For the text-containing cell, return its midpoint in (X, Y) coordinate format. 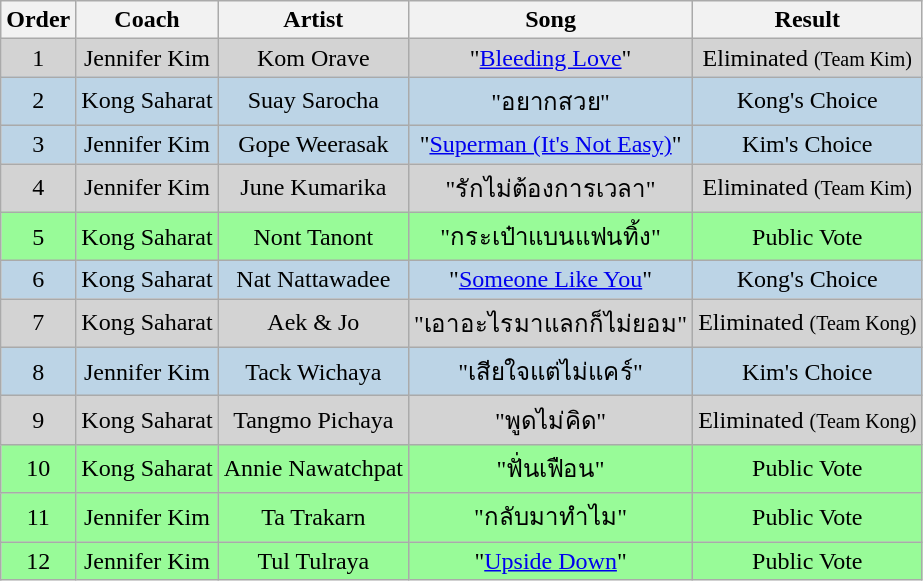
Artist (313, 20)
1 (38, 58)
"รักไม่ต้องการเวลา" (550, 188)
"กลับมาทําไม" (550, 518)
"Upside Down" (550, 561)
Song (550, 20)
Kom Orave (313, 58)
"เสียใจแต่ไม่แคร์" (550, 372)
Tangmo Pichaya (313, 420)
7 (38, 324)
"Superman (It's Not Easy)" (550, 144)
Suay Sarocha (313, 102)
"Someone Like You" (550, 280)
Annie Nawatchpat (313, 468)
3 (38, 144)
Ta Trakarn (313, 518)
2 (38, 102)
Order (38, 20)
Aek & Jo (313, 324)
"กระเป๋าแบนแฟนทิ้ง" (550, 236)
5 (38, 236)
Nont Tanont (313, 236)
10 (38, 468)
Result (808, 20)
June Kumarika (313, 188)
Tack Wichaya (313, 372)
9 (38, 420)
"เอาอะไรมาแลกก็ไม่ยอม" (550, 324)
4 (38, 188)
"พูดไม่คิด" (550, 420)
6 (38, 280)
Gope Weerasak (313, 144)
"ฟั่นเฟือน" (550, 468)
"Bleeding Love" (550, 58)
Coach (147, 20)
"อยากสวย" (550, 102)
11 (38, 518)
12 (38, 561)
Tul Tulraya (313, 561)
Nat Nattawadee (313, 280)
8 (38, 372)
